Return the [x, y] coordinate for the center point of the cell that contains the specified text.  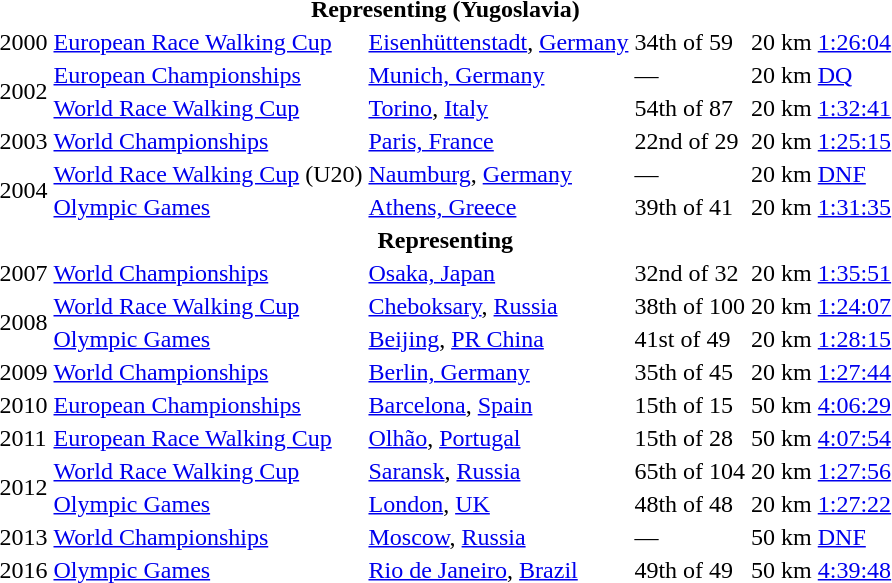
Munich, Germany [498, 75]
Athens, Greece [498, 207]
1:26:04 [854, 42]
35th of 45 [690, 372]
Paris, France [498, 141]
1:27:44 [854, 372]
1:31:35 [854, 207]
4:07:54 [854, 438]
Cheboksary, Russia [498, 306]
38th of 100 [690, 306]
Eisenhüttenstadt, Germany [498, 42]
1:25:15 [854, 141]
Saransk, Russia [498, 471]
1:27:22 [854, 504]
Moscow, Russia [498, 537]
Naumburg, Germany [498, 174]
Torino, Italy [498, 108]
22nd of 29 [690, 141]
1:28:15 [854, 339]
Olhão, Portugal [498, 438]
48th of 48 [690, 504]
Beijing, PR China [498, 339]
34th of 59 [690, 42]
54th of 87 [690, 108]
65th of 104 [690, 471]
Barcelona, Spain [498, 405]
15th of 28 [690, 438]
41st of 49 [690, 339]
1:32:41 [854, 108]
London, UK [498, 504]
Osaka, Japan [498, 273]
Berlin, Germany [498, 372]
4:06:29 [854, 405]
1:27:56 [854, 471]
15th of 15 [690, 405]
DQ [854, 75]
1:35:51 [854, 273]
1:24:07 [854, 306]
32nd of 32 [690, 273]
World Race Walking Cup (U20) [208, 174]
39th of 41 [690, 207]
